Identify which cell holds the provided text, then report its (x, y) central coordinate. 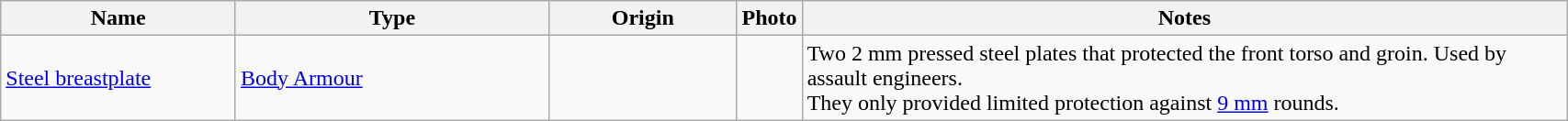
Name (118, 18)
Photo (770, 18)
Notes (1185, 18)
Origin (643, 18)
Body Armour (391, 78)
Type (391, 18)
Steel breastplate (118, 78)
